Capture the cell that displays the provided text and extract its (X, Y) central coordinate. 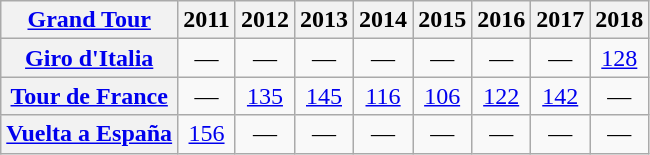
2013 (324, 20)
2015 (442, 20)
145 (324, 96)
Vuelta a España (90, 134)
135 (264, 96)
2018 (620, 20)
128 (620, 58)
2016 (502, 20)
122 (502, 96)
Grand Tour (90, 20)
116 (384, 96)
106 (442, 96)
Giro d'Italia (90, 58)
2011 (207, 20)
2017 (560, 20)
Tour de France (90, 96)
2012 (264, 20)
156 (207, 134)
2014 (384, 20)
142 (560, 96)
